Determine the [x, y] coordinate at the center of the cell enclosing the given text.  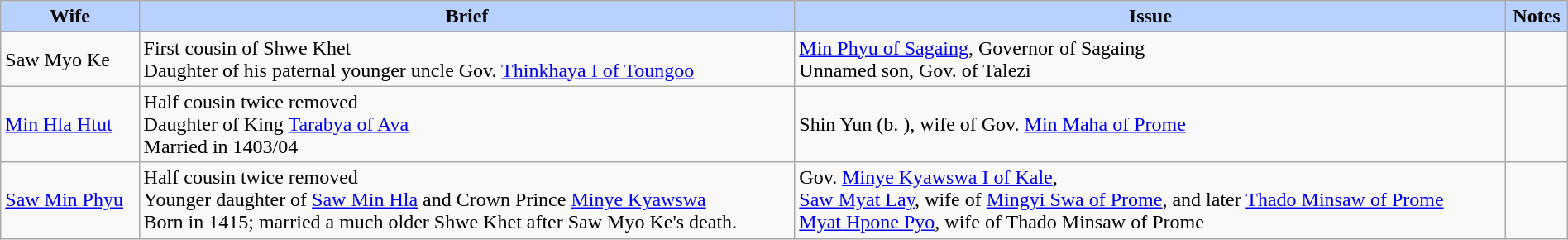
Notes [1537, 17]
Brief [466, 17]
Saw Min Phyu [69, 200]
First cousin of Shwe Khet Daughter of his paternal younger uncle Gov. Thinkhaya I of Toungoo [466, 60]
Min Hla Htut [69, 124]
Issue [1150, 17]
Wife [69, 17]
Half cousin twice removed Daughter of King Tarabya of Ava Married in 1403/04 [466, 124]
Shin Yun (b. ), wife of Gov. Min Maha of Prome [1150, 124]
Saw Myo Ke [69, 60]
Min Phyu of Sagaing, Governor of Sagaing Unnamed son, Gov. of Talezi [1150, 60]
